Pinpoint the cell where the given text exists, returning its (x, y) midpoint coordinate. 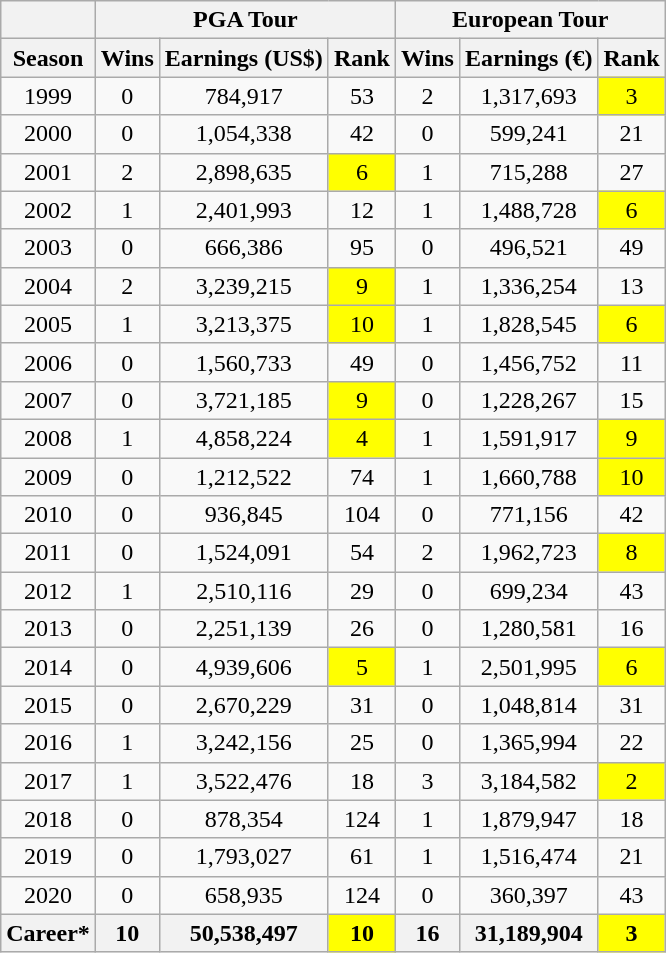
74 (362, 477)
1,516,474 (528, 857)
15 (632, 400)
1,054,338 (244, 134)
2011 (48, 553)
2009 (48, 477)
53 (362, 96)
1,488,728 (528, 210)
1,560,733 (244, 362)
Earnings (€) (528, 58)
27 (632, 172)
2006 (48, 362)
1,336,254 (528, 286)
1,212,522 (244, 477)
784,917 (244, 96)
1,962,723 (528, 553)
2002 (48, 210)
2017 (48, 781)
3,721,185 (244, 400)
PGA Tour (245, 20)
2016 (48, 743)
699,234 (528, 591)
1,048,814 (528, 705)
496,521 (528, 248)
1,365,994 (528, 743)
26 (362, 629)
11 (632, 362)
658,935 (244, 895)
2018 (48, 819)
Season (48, 58)
Earnings (US$) (244, 58)
1,317,693 (528, 96)
3,522,476 (244, 781)
3,184,582 (528, 781)
1,280,581 (528, 629)
360,397 (528, 895)
1,228,267 (528, 400)
878,354 (244, 819)
3,213,375 (244, 324)
61 (362, 857)
Career* (48, 933)
4,939,606 (244, 667)
2019 (48, 857)
29 (362, 591)
2001 (48, 172)
3,239,215 (244, 286)
1,660,788 (528, 477)
4,858,224 (244, 438)
2012 (48, 591)
2020 (48, 895)
2000 (48, 134)
715,288 (528, 172)
3,242,156 (244, 743)
European Tour (531, 20)
666,386 (244, 248)
12 (362, 210)
2,401,993 (244, 210)
95 (362, 248)
771,156 (528, 515)
2010 (48, 515)
2,510,116 (244, 591)
2007 (48, 400)
1,879,947 (528, 819)
8 (632, 553)
54 (362, 553)
31,189,904 (528, 933)
1999 (48, 96)
2005 (48, 324)
22 (632, 743)
2,670,229 (244, 705)
2014 (48, 667)
2008 (48, 438)
1,591,917 (528, 438)
1,828,545 (528, 324)
25 (362, 743)
104 (362, 515)
2013 (48, 629)
2004 (48, 286)
50,538,497 (244, 933)
2,251,139 (244, 629)
4 (362, 438)
1,793,027 (244, 857)
936,845 (244, 515)
2,501,995 (528, 667)
13 (632, 286)
1,524,091 (244, 553)
2,898,635 (244, 172)
5 (362, 667)
2015 (48, 705)
1,456,752 (528, 362)
599,241 (528, 134)
2003 (48, 248)
